Provide the [x, y] coordinate of the cell's center where the given text is located.  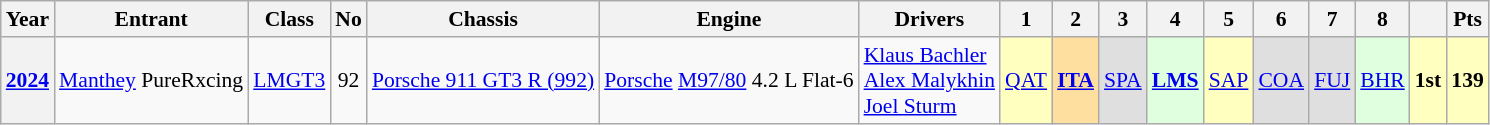
5 [1229, 19]
1 [1026, 19]
Engine [728, 19]
QAT [1026, 80]
Porsche M97/80 4.2 L Flat-6 [728, 80]
Porsche 911 GT3 R (992) [483, 80]
4 [1176, 19]
Chassis [483, 19]
92 [348, 80]
Klaus Bachler Alex Malykhin Joel Sturm [930, 80]
3 [1123, 19]
FUJ [1332, 80]
LMS [1176, 80]
SPA [1123, 80]
7 [1332, 19]
SAP [1229, 80]
LMGT3 [289, 80]
2 [1076, 19]
139 [1468, 80]
Pts [1468, 19]
Class [289, 19]
BHR [1382, 80]
2024 [28, 80]
Year [28, 19]
8 [1382, 19]
6 [1281, 19]
No [348, 19]
Manthey PureRxcing [151, 80]
ITA [1076, 80]
Drivers [930, 19]
1st [1428, 80]
COA [1281, 80]
Entrant [151, 19]
